Extract the [x, y] coordinate from the center of the cell holding the provided text.  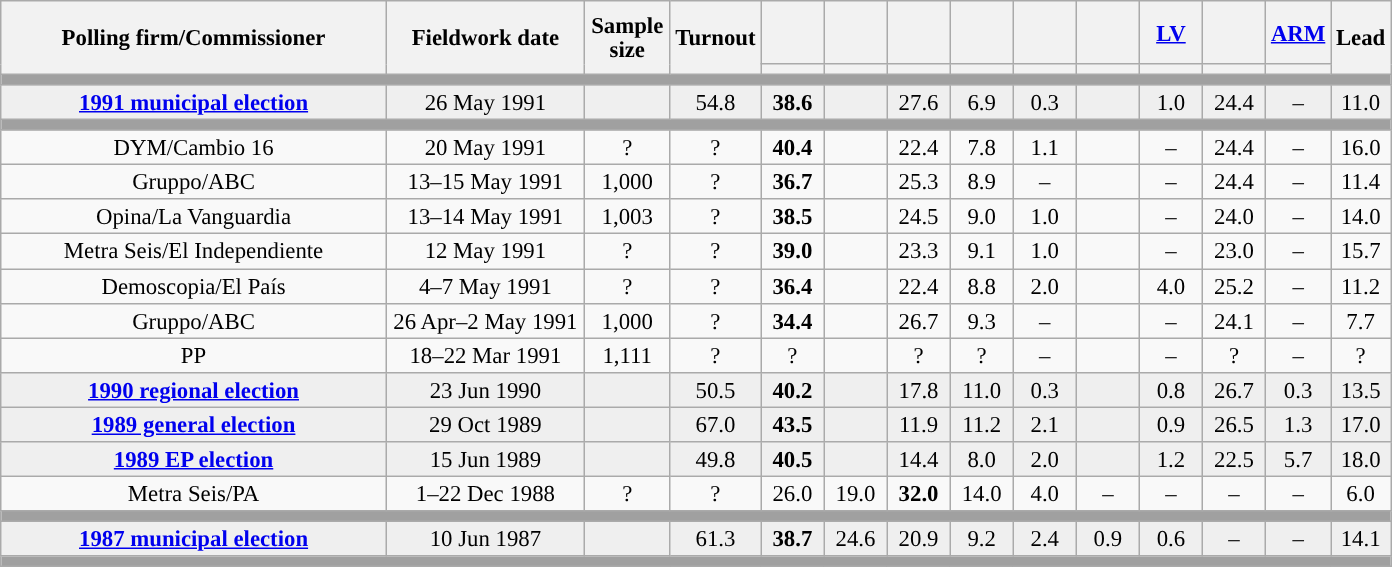
14.1 [1361, 538]
2.4 [1044, 538]
8.9 [982, 182]
13–14 May 1991 [485, 218]
7.7 [1361, 320]
24.5 [918, 218]
20 May 1991 [485, 148]
36.7 [792, 182]
9.3 [982, 320]
4–7 May 1991 [485, 286]
Turnout [716, 38]
1.2 [1170, 460]
ARM [1298, 32]
38.7 [792, 538]
24.6 [856, 538]
23 Jun 1990 [485, 390]
43.5 [792, 424]
1989 EP election [194, 460]
39.0 [792, 252]
13–15 May 1991 [485, 182]
20.9 [918, 538]
26.0 [792, 494]
Lead [1361, 38]
23.0 [1234, 252]
14.4 [918, 460]
27.6 [918, 102]
12 May 1991 [485, 252]
9.2 [982, 538]
17.8 [918, 390]
LV [1170, 32]
1989 general election [194, 424]
18–22 Mar 1991 [485, 356]
1–22 Dec 1988 [485, 494]
Sample size [627, 38]
Demoscopia/El País [194, 286]
6.9 [982, 102]
11.4 [1361, 182]
34.4 [792, 320]
23.3 [918, 252]
11.9 [918, 424]
8.0 [982, 460]
40.5 [792, 460]
13.5 [1361, 390]
24.0 [1234, 218]
1.3 [1298, 424]
50.5 [716, 390]
1990 regional election [194, 390]
15.7 [1361, 252]
24.1 [1234, 320]
54.8 [716, 102]
15 Jun 1989 [485, 460]
Metra Seis/PA [194, 494]
67.0 [716, 424]
1.1 [1044, 148]
40.2 [792, 390]
49.8 [716, 460]
1,003 [627, 218]
26 Apr–2 May 1991 [485, 320]
2.1 [1044, 424]
18.0 [1361, 460]
Metra Seis/El Independiente [194, 252]
22.5 [1234, 460]
0.8 [1170, 390]
PP [194, 356]
19.0 [856, 494]
Opina/La Vanguardia [194, 218]
9.0 [982, 218]
32.0 [918, 494]
16.0 [1361, 148]
0.6 [1170, 538]
36.4 [792, 286]
5.7 [1298, 460]
1,111 [627, 356]
1991 municipal election [194, 102]
Fieldwork date [485, 38]
7.8 [982, 148]
38.6 [792, 102]
29 Oct 1989 [485, 424]
8.8 [982, 286]
25.3 [918, 182]
38.5 [792, 218]
61.3 [716, 538]
10 Jun 1987 [485, 538]
17.0 [1361, 424]
1987 municipal election [194, 538]
DYM/Cambio 16 [194, 148]
Polling firm/Commissioner [194, 38]
26 May 1991 [485, 102]
25.2 [1234, 286]
26.5 [1234, 424]
40.4 [792, 148]
6.0 [1361, 494]
9.1 [982, 252]
